Return the (x, y) coordinate for the center point of the cell that contains the specified text.  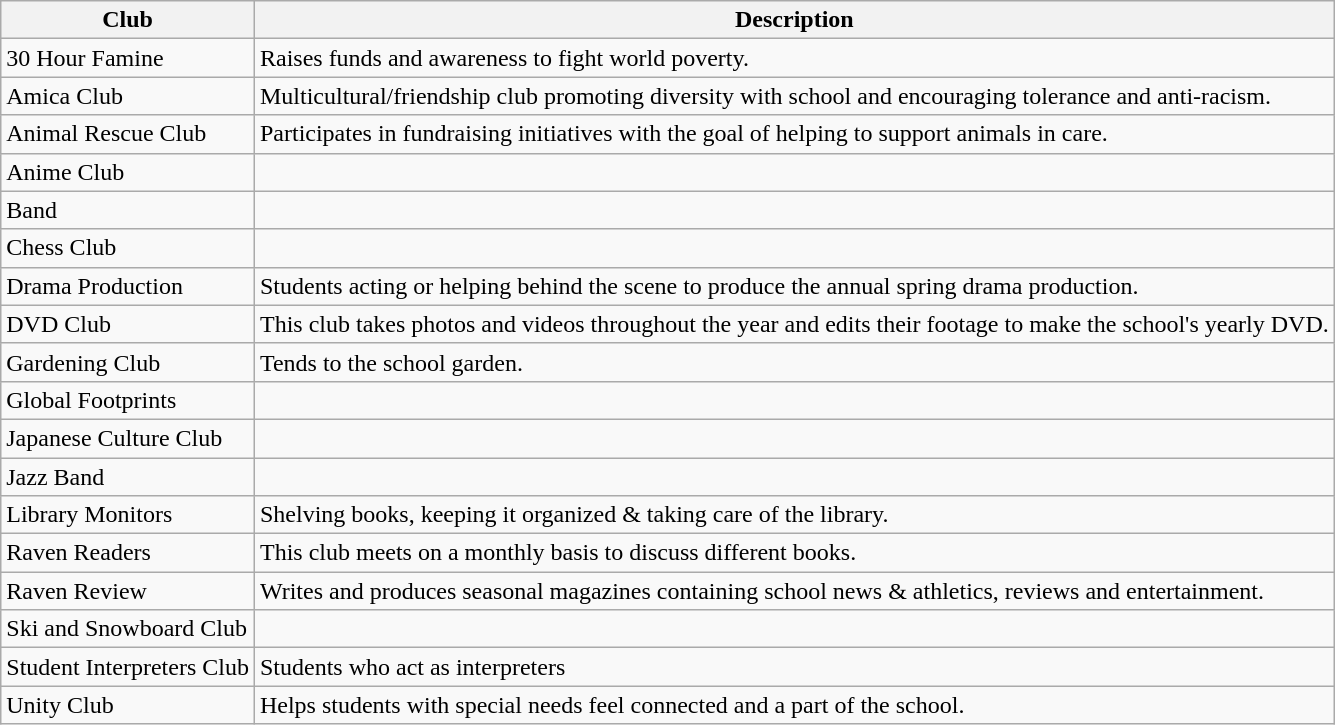
Multicultural/friendship club promoting diversity with school and encouraging tolerance and anti-racism. (794, 96)
Tends to the school garden. (794, 362)
DVD Club (128, 324)
Club (128, 20)
Amica Club (128, 96)
Description (794, 20)
Animal Rescue Club (128, 134)
Participates in fundraising initiatives with the goal of helping to support animals in care. (794, 134)
Anime Club (128, 172)
Helps students with special needs feel connected and a part of the school. (794, 705)
Students who act as interpreters (794, 667)
Gardening Club (128, 362)
30 Hour Famine (128, 58)
Jazz Band (128, 477)
Student Interpreters Club (128, 667)
Raven Readers (128, 553)
Unity Club (128, 705)
This club takes photos and videos throughout the year and edits their footage to make the school's yearly DVD. (794, 324)
Raven Review (128, 591)
Japanese Culture Club (128, 438)
Global Footprints (128, 400)
Raises funds and awareness to fight world poverty. (794, 58)
Students acting or helping behind the scene to produce the annual spring drama production. (794, 286)
Ski and Snowboard Club (128, 629)
Drama Production (128, 286)
Shelving books, keeping it organized & taking care of the library. (794, 515)
Writes and produces seasonal magazines containing school news & athletics, reviews and entertainment. (794, 591)
This club meets on a monthly basis to discuss different books. (794, 553)
Band (128, 210)
Chess Club (128, 248)
Library Monitors (128, 515)
